For the text-containing cell, return its midpoint in [X, Y] coordinate format. 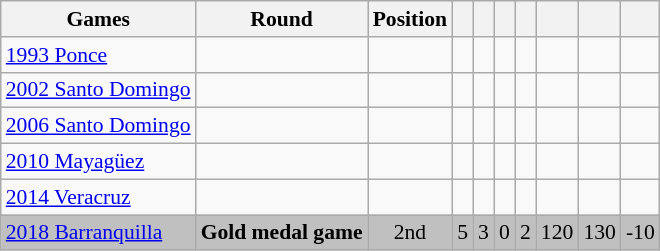
2nd [410, 233]
2018 Barranquilla [98, 233]
3 [484, 233]
Round [282, 19]
Position [410, 19]
2014 Veracruz [98, 197]
0 [504, 233]
120 [558, 233]
2002 Santo Domingo [98, 90]
130 [600, 233]
1993 Ponce [98, 55]
Gold medal game [282, 233]
2 [526, 233]
2010 Mayagüez [98, 162]
2006 Santo Domingo [98, 126]
Games [98, 19]
-10 [640, 233]
5 [462, 233]
